Detect which cell encompasses the target text, then output its [x, y] center coordinate. 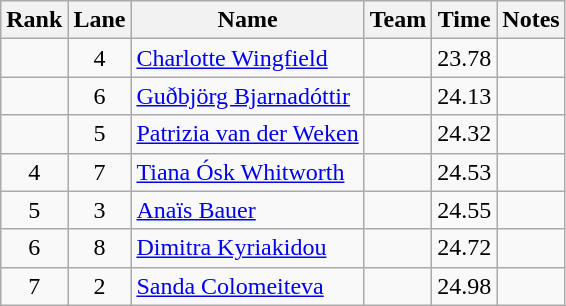
24.53 [464, 172]
2 [100, 286]
Charlotte Wingfield [248, 58]
24.55 [464, 210]
Lane [100, 20]
Anaïs Bauer [248, 210]
Tiana Ósk Whitworth [248, 172]
Rank [34, 20]
Time [464, 20]
Team [398, 20]
24.32 [464, 134]
Notes [531, 20]
Guðbjörg Bjarnadóttir [248, 96]
24.13 [464, 96]
24.72 [464, 248]
Patrizia van der Weken [248, 134]
24.98 [464, 286]
3 [100, 210]
23.78 [464, 58]
8 [100, 248]
Name [248, 20]
Dimitra Kyriakidou [248, 248]
Sanda Colomeiteva [248, 286]
